Extract the [X, Y] coordinate from the center of the cell holding the provided text.  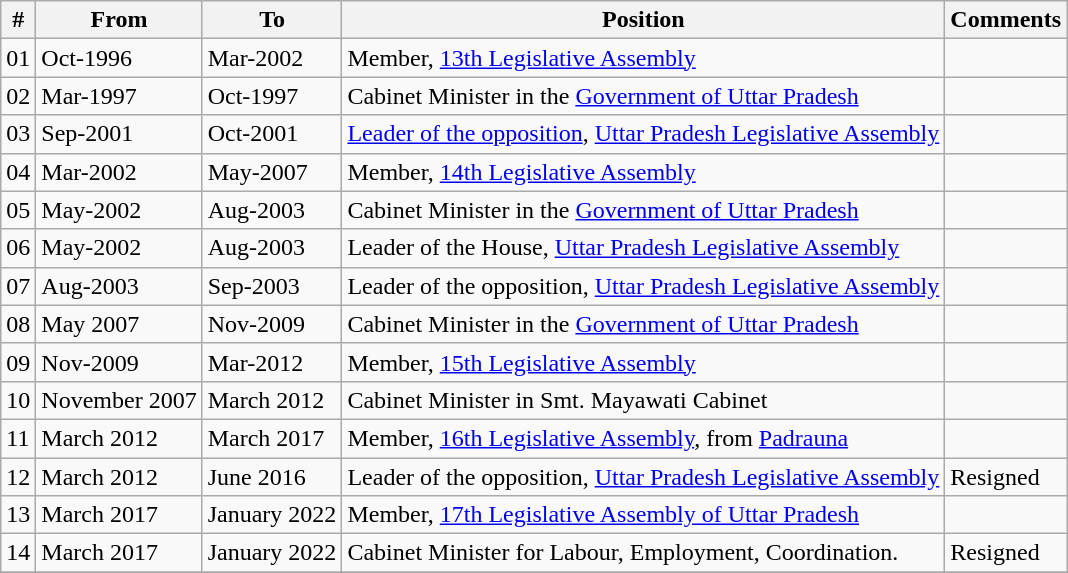
Member, 17th Legislative Assembly of Uttar Pradesh [644, 515]
May-2007 [272, 172]
Position [644, 20]
From [119, 20]
01 [18, 58]
Member, 16th Legislative Assembly, from Padrauna [644, 438]
Sep-2001 [119, 134]
# [18, 20]
Member, 13th Legislative Assembly [644, 58]
June 2016 [272, 477]
07 [18, 286]
Cabinet Minister in Smt. Mayawati Cabinet [644, 400]
04 [18, 172]
11 [18, 438]
05 [18, 210]
14 [18, 553]
03 [18, 134]
09 [18, 362]
To [272, 20]
02 [18, 96]
November 2007 [119, 400]
Mar-2012 [272, 362]
Mar-1997 [119, 96]
06 [18, 248]
08 [18, 324]
10 [18, 400]
Cabinet Minister for Labour, Employment, Coordination. [644, 553]
Member, 15th Legislative Assembly [644, 362]
Oct-1997 [272, 96]
Leader of the House, Uttar Pradesh Legislative Assembly [644, 248]
Member, 14th Legislative Assembly [644, 172]
13 [18, 515]
Sep-2003 [272, 286]
Comments [1006, 20]
Oct-2001 [272, 134]
May 2007 [119, 324]
12 [18, 477]
Oct-1996 [119, 58]
